Locate the cell with the specified text and output its (X, Y) center coordinate. 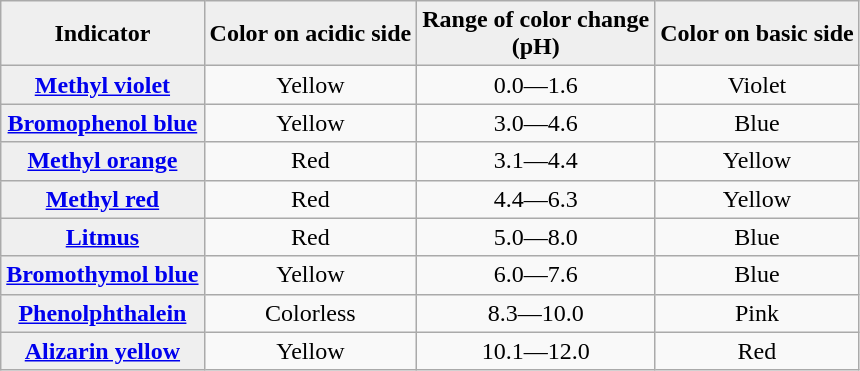
Phenolphthalein (102, 313)
Colorless (310, 313)
5.0—8.0 (536, 237)
Methyl violet (102, 85)
3.1—4.4 (536, 161)
Bromothymol blue (102, 275)
10.1—12.0 (536, 351)
Color on basic side (758, 34)
Methyl orange (102, 161)
Pink (758, 313)
Indicator (102, 34)
6.0—7.6 (536, 275)
Litmus (102, 237)
Methyl red (102, 199)
4.4—6.3 (536, 199)
8.3—10.0 (536, 313)
Alizarin yellow (102, 351)
0.0—1.6 (536, 85)
Bromophenol blue (102, 123)
Range of color change(pH) (536, 34)
Color on acidic side (310, 34)
Violet (758, 85)
3.0—4.6 (536, 123)
